Find where the given text appears and provide that cell's center as [x, y] coordinate. 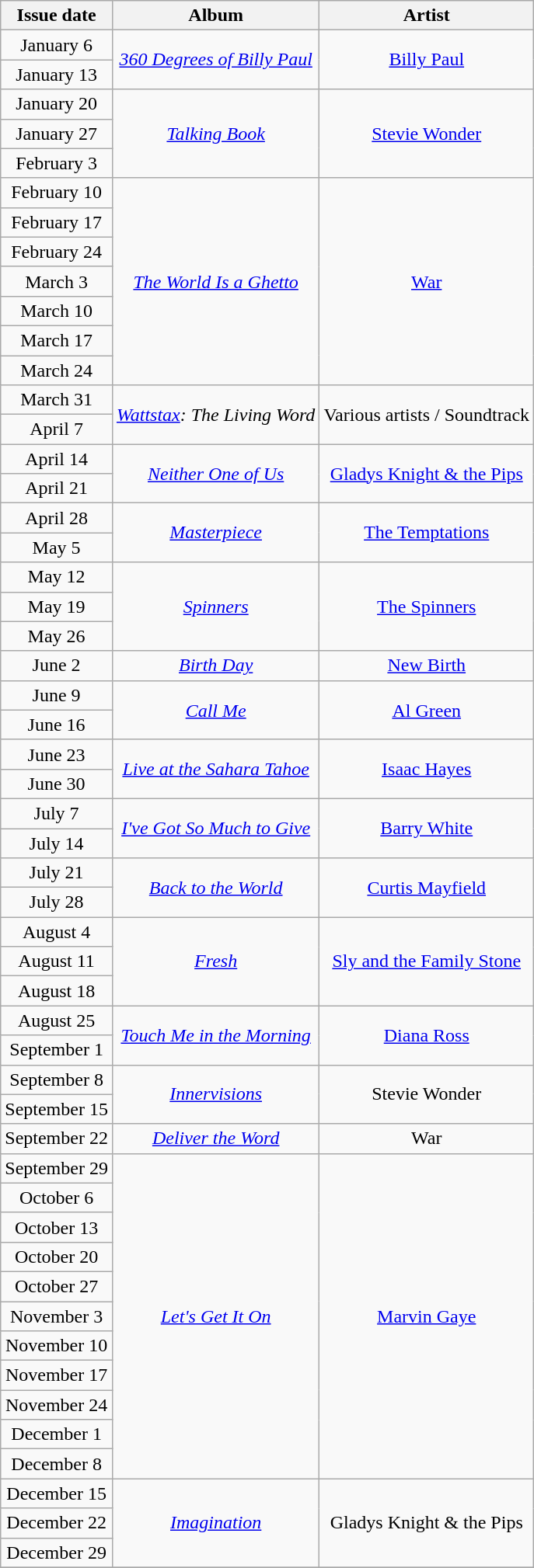
The Temptations [427, 533]
January 20 [57, 104]
April 21 [57, 488]
Al Green [427, 710]
December 15 [57, 1493]
360 Degrees of Billy Paul [215, 60]
Curtis Mayfield [427, 888]
January 6 [57, 45]
May 12 [57, 577]
Isaac Hayes [427, 769]
February 10 [57, 193]
March 3 [57, 281]
Innervisions [215, 1094]
Diana Ross [427, 1035]
June 16 [57, 725]
May 19 [57, 607]
June 23 [57, 754]
August 11 [57, 961]
June 2 [57, 666]
Birth Day [215, 666]
January 27 [57, 134]
March 17 [57, 340]
November 24 [57, 1405]
August 25 [57, 1020]
April 7 [57, 429]
October 27 [57, 1286]
May 5 [57, 548]
Imagination [215, 1523]
May 26 [57, 636]
August 18 [57, 991]
Talking Book [215, 134]
April 14 [57, 459]
November 17 [57, 1375]
Various artists / Soundtrack [427, 415]
Touch Me in the Morning [215, 1035]
September 8 [57, 1080]
September 15 [57, 1109]
September 29 [57, 1168]
March 24 [57, 370]
February 17 [57, 222]
Billy Paul [427, 60]
Fresh [215, 961]
The Spinners [427, 607]
Back to the World [215, 888]
October 6 [57, 1198]
I've Got So Much to Give [215, 828]
October 13 [57, 1227]
Call Me [215, 710]
December 8 [57, 1464]
Masterpiece [215, 533]
Live at the Sahara Tahoe [215, 769]
November 10 [57, 1346]
November 3 [57, 1316]
October 20 [57, 1257]
Sly and the Family Stone [427, 961]
February 24 [57, 252]
June 9 [57, 695]
September 1 [57, 1050]
Spinners [215, 607]
Deliver the Word [215, 1139]
April 28 [57, 518]
July 21 [57, 873]
September 22 [57, 1139]
The World Is a Ghetto [215, 281]
New Birth [427, 666]
February 3 [57, 163]
January 13 [57, 75]
December 1 [57, 1434]
Barry White [427, 828]
June 30 [57, 784]
Marvin Gaye [427, 1316]
Issue date [57, 16]
Wattstax: The Living Word [215, 415]
December 22 [57, 1523]
August 4 [57, 932]
July 7 [57, 813]
Neither One of Us [215, 474]
July 14 [57, 843]
Artist [427, 16]
Album [215, 16]
December 29 [57, 1552]
March 31 [57, 400]
July 28 [57, 902]
March 10 [57, 311]
Let's Get It On [215, 1316]
